Provide the [x, y] coordinate of the cell's center where the given text is located.  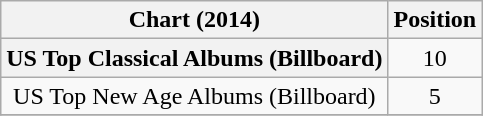
Position [435, 20]
US Top Classical Albums (Billboard) [194, 58]
US Top New Age Albums (Billboard) [194, 96]
10 [435, 58]
Chart (2014) [194, 20]
5 [435, 96]
